Find where the given text appears and provide that cell's center as [x, y] coordinate. 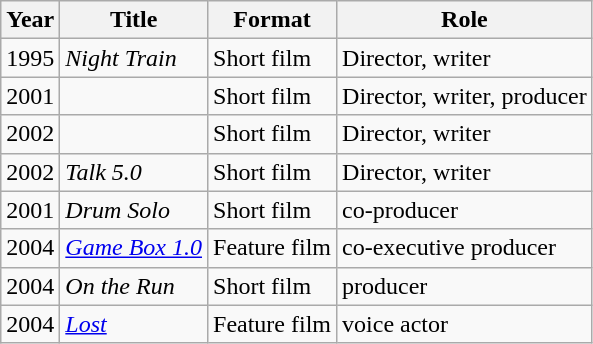
Director, writer, producer [465, 96]
On the Run [134, 286]
Format [272, 20]
Role [465, 20]
Year [30, 20]
Talk 5.0 [134, 172]
Title [134, 20]
Lost [134, 324]
1995 [30, 58]
producer [465, 286]
co-executive producer [465, 248]
Drum Solo [134, 210]
Game Box 1.0 [134, 248]
co-producer [465, 210]
Night Train [134, 58]
voice actor [465, 324]
